Provide the [x, y] coordinate of the cell's center where the given text is located.  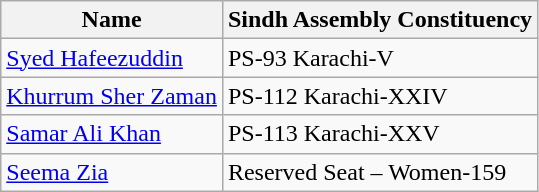
Name [112, 20]
PS-112 Karachi-XXIV [380, 96]
Seema Zia [112, 172]
Reserved Seat – Women-159 [380, 172]
PS-113 Karachi-XXV [380, 134]
Sindh Assembly Constituency [380, 20]
Khurrum Sher Zaman [112, 96]
Syed Hafeezuddin [112, 58]
Samar Ali Khan [112, 134]
PS-93 Karachi-V [380, 58]
